Identify which cell holds the provided text, then report its [x, y] central coordinate. 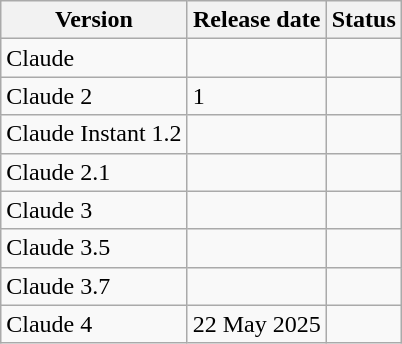
Claude 3 [94, 210]
Version [94, 20]
Release date [256, 20]
Status [364, 20]
Claude 2 [94, 96]
Claude Instant 1.2 [94, 134]
1 [256, 96]
Claude 2.1 [94, 172]
Claude 4 [94, 324]
Claude [94, 58]
Claude 3.7 [94, 286]
22 May 2025 [256, 324]
Claude 3.5 [94, 248]
